Scan for the cell matching the given text and deliver its [X, Y] coordinate at center. 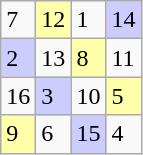
7 [18, 20]
2 [18, 58]
16 [18, 96]
3 [54, 96]
1 [88, 20]
6 [54, 134]
11 [124, 58]
8 [88, 58]
15 [88, 134]
5 [124, 96]
13 [54, 58]
9 [18, 134]
14 [124, 20]
4 [124, 134]
10 [88, 96]
12 [54, 20]
